Scan for the cell matching the given text and deliver its [X, Y] coordinate at center. 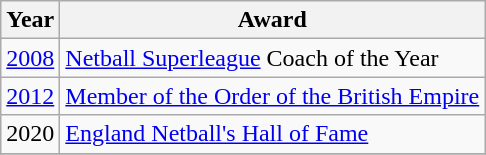
2012 [30, 96]
Member of the Order of the British Empire [272, 96]
2020 [30, 134]
Year [30, 20]
2008 [30, 58]
England Netball's Hall of Fame [272, 134]
Netball Superleague Coach of the Year [272, 58]
Award [272, 20]
